Search for the cell housing the specified text and yield its [X, Y] center coordinate. 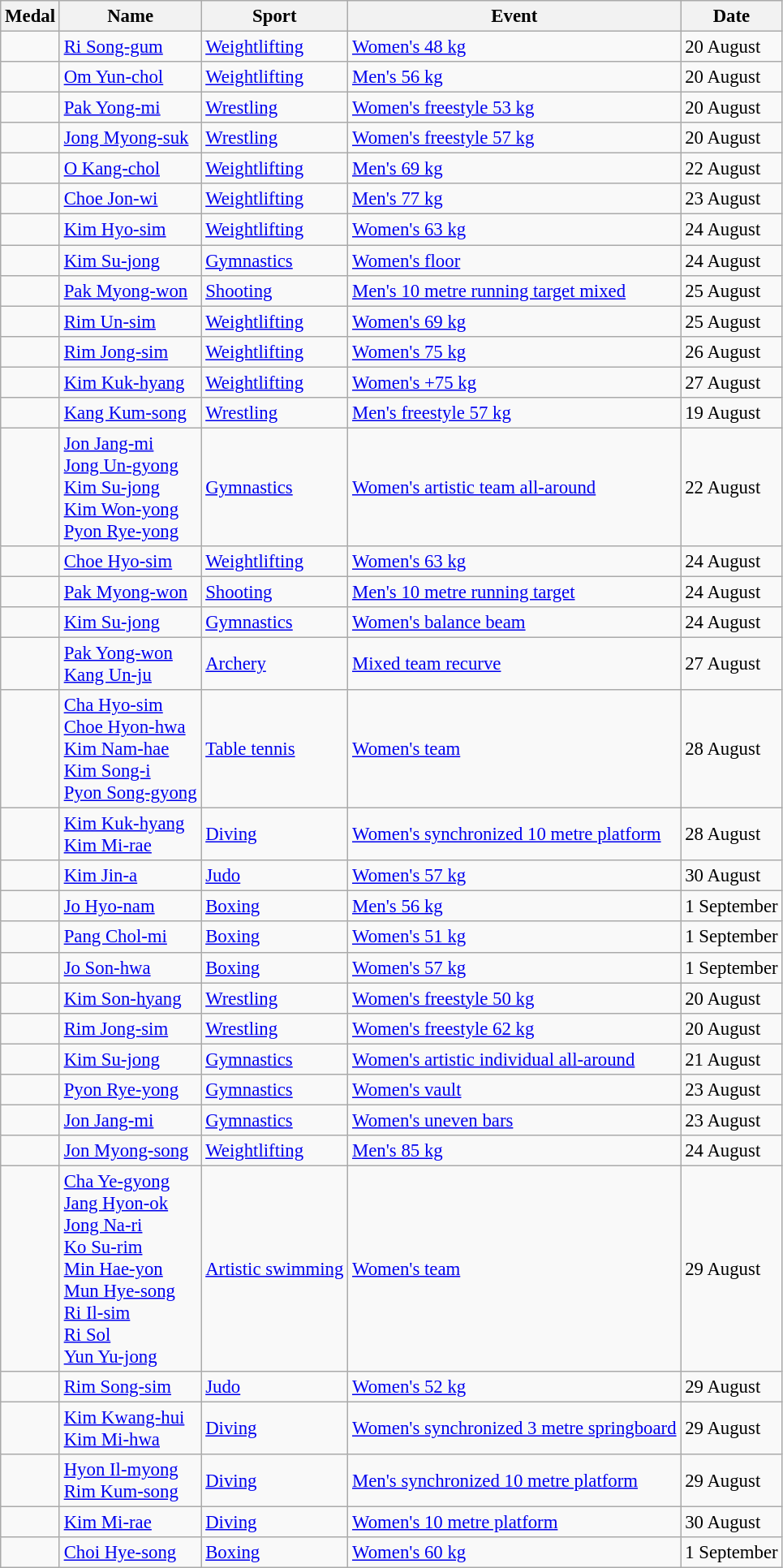
Women's artistic individual all-around [514, 1059]
Women's 51 kg [514, 937]
Choe Hyo-sim [130, 562]
Artistic swimming [274, 1269]
Men's synchronized 10 metre platform [514, 1480]
Kim Son-hyang [130, 998]
Pak Yong-mi [130, 108]
Women's freestyle 50 kg [514, 998]
Om Yun-chol [130, 77]
Cha Hyo-simChoe Hyon-hwaKim Nam-haeKim Song-iPyon Song-gyong [130, 749]
Kang Kum-song [130, 413]
Men's 85 kg [514, 1151]
Women's +75 kg [514, 382]
Women's 48 kg [514, 47]
Rim Un-sim [130, 321]
Kim Kwang-huiKim Mi-hwa [130, 1428]
Women's 52 kg [514, 1387]
Kim Hyo-sim [130, 230]
Women's artistic team all-around [514, 487]
Jon Jang-miJong Un-gyongKim Su-jongKim Won-yongPyon Rye-yong [130, 487]
Men's 10 metre running target [514, 592]
Name [130, 16]
Women's freestyle 53 kg [514, 108]
Date [732, 16]
Women's vault [514, 1090]
Jong Myong-suk [130, 138]
Choe Jon-wi [130, 199]
Cha Ye-gyongJang Hyon-okJong Na-riKo Su-rimMin Hae-yonMun Hye-songRi Il-simRi SolYun Yu-jong [130, 1269]
Jon Myong-song [130, 1151]
Rim Song-sim [130, 1387]
Men's freestyle 57 kg [514, 413]
Women's freestyle 57 kg [514, 138]
Women's 75 kg [514, 351]
Kim Kuk-hyangKim Mi-rae [130, 834]
Women's synchronized 10 metre platform [514, 834]
19 August [732, 413]
Kim Mi-rae [130, 1523]
Women's balance beam [514, 622]
Mixed team recurve [514, 664]
Women's synchronized 3 metre springboard [514, 1428]
Choi Hye-song [130, 1553]
Men's 10 metre running target mixed [514, 291]
Pak Yong-wonKang Un-ju [130, 664]
26 August [732, 351]
Women's 69 kg [514, 321]
Pang Chol-mi [130, 937]
Medal [31, 16]
Hyon Il-myongRim Kum-song [130, 1480]
Event [514, 16]
Jon Jang-mi [130, 1120]
Women's 10 metre platform [514, 1523]
Kim Kuk-hyang [130, 382]
Archery [274, 664]
Women's uneven bars [514, 1120]
21 August [732, 1059]
Pyon Rye-yong [130, 1090]
Men's 77 kg [514, 199]
Jo Hyo-nam [130, 907]
Men's 69 kg [514, 169]
Table tennis [274, 749]
O Kang-chol [130, 169]
Kim Jin-a [130, 876]
Ri Song-gum [130, 47]
Women's freestyle 62 kg [514, 1028]
Women's 60 kg [514, 1553]
Jo Son-hwa [130, 967]
Women's floor [514, 261]
Sport [274, 16]
